Return the (x, y) coordinate for the center point of the cell that contains the specified text.  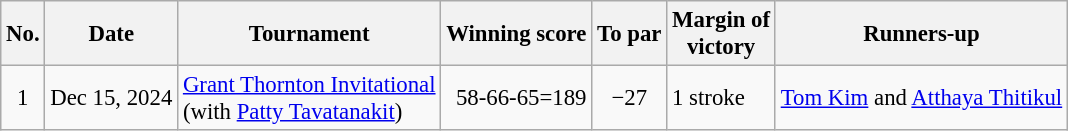
Dec 15, 2024 (112, 98)
−27 (630, 98)
Tournament (310, 34)
58-66-65=189 (516, 98)
1 stroke (722, 98)
Date (112, 34)
To par (630, 34)
Tom Kim and Atthaya Thitikul (921, 98)
Winning score (516, 34)
No. (23, 34)
Grant Thornton Invitational(with Patty Tavatanakit) (310, 98)
1 (23, 98)
Margin ofvictory (722, 34)
Runners-up (921, 34)
